For the text-containing cell, return its midpoint in (X, Y) coordinate format. 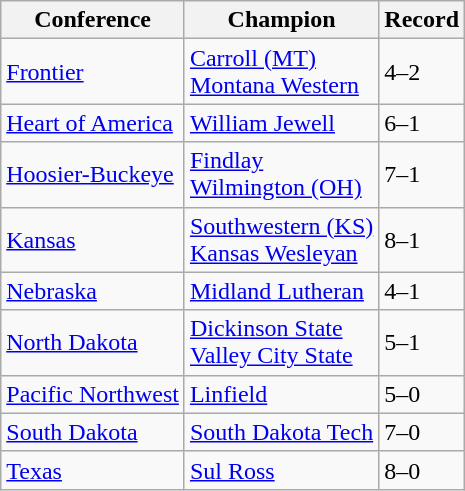
Nebraska (93, 291)
Champion (281, 20)
Sul Ross (281, 470)
Pacific Northwest (93, 394)
7–0 (422, 432)
North Dakota (93, 342)
Midland Lutheran (281, 291)
Linfield (281, 394)
5–1 (422, 342)
South Dakota (93, 432)
8–0 (422, 470)
Southwestern (KS)Kansas Wesleyan (281, 240)
Conference (93, 20)
4–2 (422, 72)
William Jewell (281, 123)
FindlayWilmington (OH) (281, 174)
Record (422, 20)
Dickinson StateValley City State (281, 342)
Heart of America (93, 123)
4–1 (422, 291)
Texas (93, 470)
6–1 (422, 123)
5–0 (422, 394)
Frontier (93, 72)
7–1 (422, 174)
8–1 (422, 240)
Carroll (MT)Montana Western (281, 72)
South Dakota Tech (281, 432)
Kansas (93, 240)
Hoosier-Buckeye (93, 174)
